Determine the (x, y) coordinate at the center of the cell enclosing the given text.  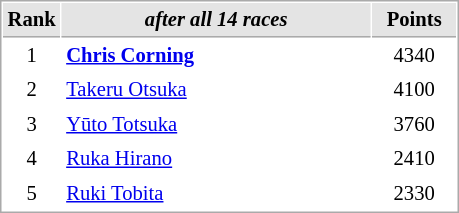
Points (414, 20)
Ruka Hirano (216, 158)
4100 (414, 90)
1 (32, 56)
2330 (414, 194)
Yūto Totsuka (216, 124)
4340 (414, 56)
Chris Corning (216, 56)
Rank (32, 20)
2410 (414, 158)
4 (32, 158)
5 (32, 194)
3 (32, 124)
Takeru Otsuka (216, 90)
Ruki Tobita (216, 194)
after all 14 races (216, 20)
2 (32, 90)
3760 (414, 124)
